Provide the [X, Y] coordinate of the cell's center where the given text is located.  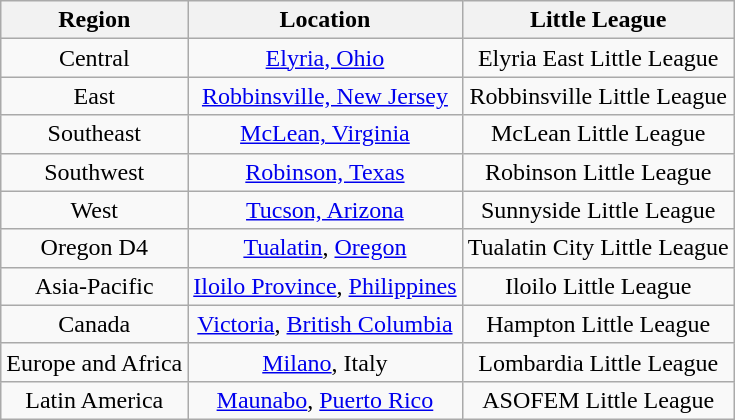
Latin America [94, 400]
Robbinsville, New Jersey [325, 96]
Robbinsville Little League [598, 96]
Southwest [94, 172]
Central [94, 58]
Lombardia Little League [598, 362]
Little League [598, 20]
Tualatin City Little League [598, 248]
McLean Little League [598, 134]
Asia-Pacific [94, 286]
Europe and Africa [94, 362]
Elyria, Ohio [325, 58]
Robinson Little League [598, 172]
Canada [94, 324]
Region [94, 20]
Maunabo, Puerto Rico [325, 400]
East [94, 96]
Hampton Little League [598, 324]
West [94, 210]
Sunnyside Little League [598, 210]
Iloilo Little League [598, 286]
Milano, Italy [325, 362]
Southeast [94, 134]
McLean, Virginia [325, 134]
Oregon D4 [94, 248]
Robinson, Texas [325, 172]
Elyria East Little League [598, 58]
Tucson, Arizona [325, 210]
ASOFEM Little League [598, 400]
Victoria, British Columbia [325, 324]
Iloilo Province, Philippines [325, 286]
Location [325, 20]
Tualatin, Oregon [325, 248]
